Find where the given text appears and provide that cell's center as [x, y] coordinate. 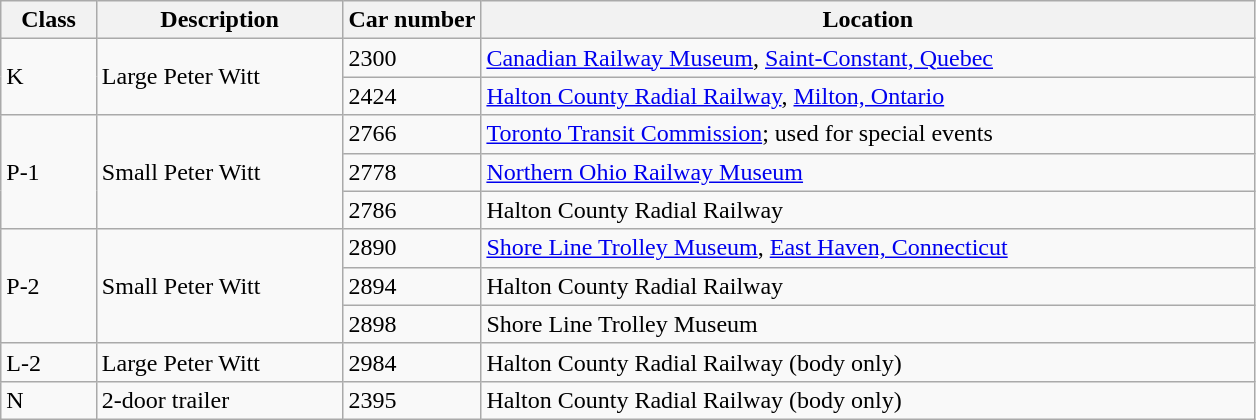
N [49, 400]
K [49, 77]
Location [868, 20]
Shore Line Trolley Museum [868, 324]
2894 [412, 286]
Northern Ohio Railway Museum [868, 172]
2786 [412, 210]
Description [220, 20]
2424 [412, 96]
Toronto Transit Commission; used for special events [868, 134]
Car number [412, 20]
L-2 [49, 362]
P-2 [49, 286]
2300 [412, 58]
Halton County Radial Railway, Milton, Ontario [868, 96]
P-1 [49, 172]
2766 [412, 134]
2898 [412, 324]
2890 [412, 248]
Class [49, 20]
Canadian Railway Museum, Saint-Constant, Quebec [868, 58]
2778 [412, 172]
2984 [412, 362]
2395 [412, 400]
2-door trailer [220, 400]
Shore Line Trolley Museum, East Haven, Connecticut [868, 248]
